From the cell containing the given text, extract its center point as [X, Y] coordinate. 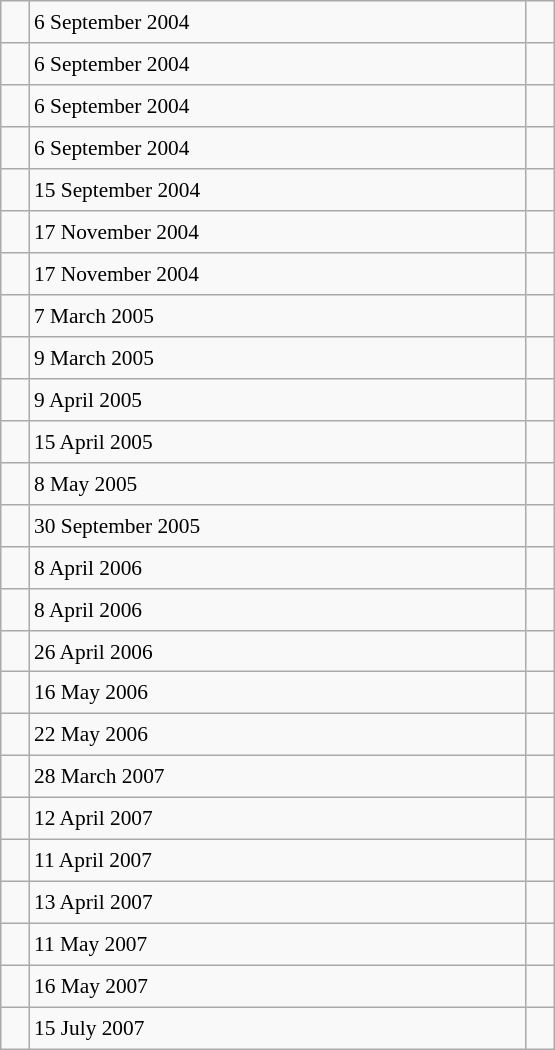
15 April 2005 [278, 441]
11 May 2007 [278, 945]
15 July 2007 [278, 1028]
28 March 2007 [278, 777]
30 September 2005 [278, 525]
22 May 2006 [278, 735]
8 May 2005 [278, 483]
7 March 2005 [278, 316]
16 May 2006 [278, 693]
9 March 2005 [278, 358]
11 April 2007 [278, 861]
12 April 2007 [278, 819]
16 May 2007 [278, 986]
13 April 2007 [278, 903]
26 April 2006 [278, 651]
15 September 2004 [278, 190]
9 April 2005 [278, 399]
